Identify which cell holds the provided text, then report its [X, Y] central coordinate. 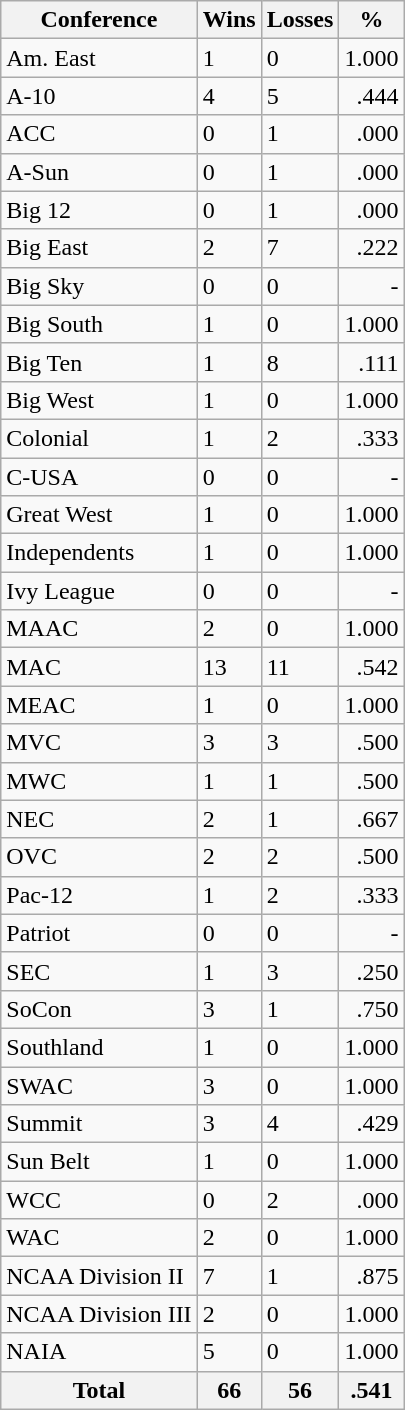
.667 [372, 819]
Conference [99, 20]
66 [229, 1390]
8 [300, 362]
WAC [99, 1238]
Losses [300, 20]
ACC [99, 134]
Wins [229, 20]
Great West [99, 515]
WCC [99, 1200]
MVC [99, 743]
A-Sun [99, 172]
Big South [99, 324]
MWC [99, 781]
Summit [99, 1124]
Am. East [99, 58]
.250 [372, 971]
OVC [99, 857]
MEAC [99, 705]
NCAA Division III [99, 1314]
NCAA Division II [99, 1276]
.542 [372, 667]
Big Ten [99, 362]
Total [99, 1390]
Big Sky [99, 286]
.541 [372, 1390]
SoCon [99, 1009]
13 [229, 667]
.875 [372, 1276]
.222 [372, 248]
MAC [99, 667]
.111 [372, 362]
Sun Belt [99, 1162]
Big West [99, 400]
Ivy League [99, 591]
% [372, 20]
Big 12 [99, 210]
Independents [99, 553]
.444 [372, 96]
Big East [99, 248]
.429 [372, 1124]
MAAC [99, 629]
SWAC [99, 1085]
Colonial [99, 438]
11 [300, 667]
56 [300, 1390]
Southland [99, 1047]
NEC [99, 819]
C-USA [99, 477]
SEC [99, 971]
Patriot [99, 933]
.750 [372, 1009]
NAIA [99, 1352]
A-10 [99, 96]
Pac-12 [99, 895]
